Search for the cell housing the specified text and yield its (x, y) center coordinate. 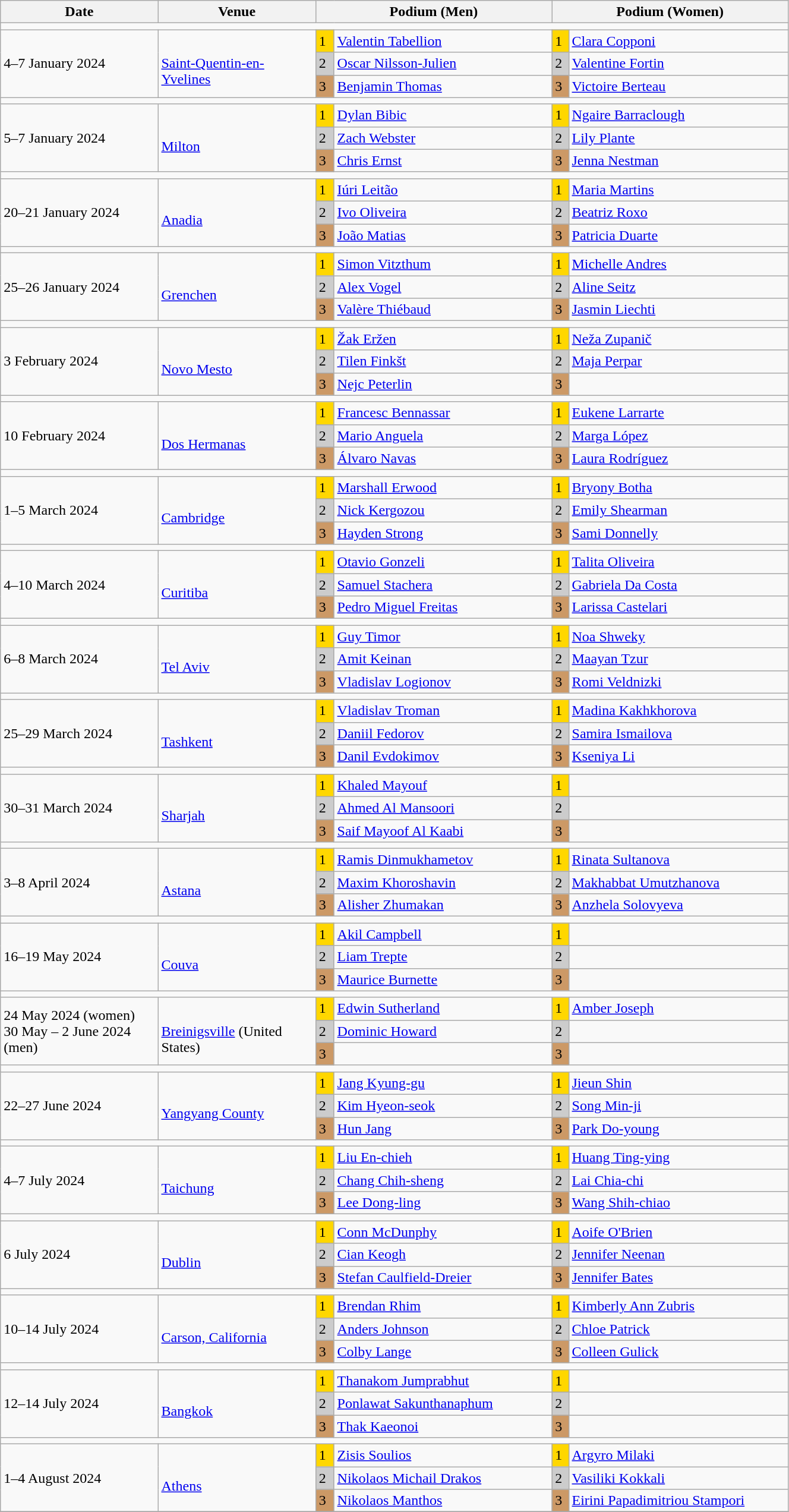
Samira Ismailova (678, 733)
Eukene Larrarte (678, 413)
Daniil Fedorov (443, 733)
Thak Kaeonoi (443, 1426)
Stefan Caulfield-Dreier (443, 1277)
Podium (Men) (434, 12)
Maria Martins (678, 190)
Danil Evdokimov (443, 756)
Beatriz Roxo (678, 212)
Žak Eržen (443, 339)
Date (80, 12)
Dominic Howard (443, 1031)
25–26 January 2024 (80, 287)
Alisher Zhumakan (443, 905)
12–14 July 2024 (80, 1403)
Laura Rodríguez (678, 458)
Song Min-ji (678, 1105)
10–14 July 2024 (80, 1329)
Maurice Burnette (443, 979)
Brendan Rhim (443, 1306)
Alex Vogel (443, 287)
Aline Seitz (678, 287)
Noa Shweky (678, 637)
Anadia (236, 212)
Benjamin Thomas (443, 86)
Romi Veldnizki (678, 682)
Nikolaos Michail Drakos (443, 1478)
Bryony Botha (678, 487)
Maayan Tzur (678, 659)
30–31 March 2024 (80, 808)
Larissa Castelari (678, 607)
Victoire Berteau (678, 86)
Simon Vitzthum (443, 264)
Valère Thiébaud (443, 310)
24 May 2024 (women)30 May – 2 June 2024 (men) (80, 1031)
4–7 January 2024 (80, 64)
Ponlawat Sakunthanaphum (443, 1403)
Liam Trepte (443, 957)
Patricia Duarte (678, 235)
Bangkok (236, 1403)
Talita Oliveira (678, 562)
Sami Donnelly (678, 533)
Conn McDunphy (443, 1232)
Jang Kyung-gu (443, 1083)
Hayden Strong (443, 533)
Taichung (236, 1180)
6 July 2024 (80, 1255)
Breinigsville (United States) (236, 1031)
Cambridge (236, 510)
Amit Keinan (443, 659)
Lai Chia-chi (678, 1180)
4–7 July 2024 (80, 1180)
Samuel Stachera (443, 585)
Cian Keogh (443, 1255)
Makhabbat Umutzhanova (678, 883)
Colleen Gulick (678, 1352)
Vladislav Logionov (443, 682)
1–5 March 2024 (80, 510)
Jenna Nestman (678, 160)
Valentine Fortin (678, 64)
4–10 March 2024 (80, 585)
20–21 January 2024 (80, 212)
Liu En-chieh (443, 1158)
Akil Campbell (443, 934)
Vladislav Troman (443, 711)
Zisis Soulios (443, 1456)
16–19 May 2024 (80, 957)
22–27 June 2024 (80, 1105)
Amber Joseph (678, 1009)
Chris Ernst (443, 160)
Sharjah (236, 808)
5–7 January 2024 (80, 138)
Milton (236, 138)
Álvaro Navas (443, 458)
Iúri Leitão (443, 190)
Novo Mesto (236, 361)
Venue (236, 12)
Tashkent (236, 733)
Jennifer Neenan (678, 1255)
Jasmin Liechti (678, 310)
Marshall Erwood (443, 487)
Nejc Peterlin (443, 384)
Vasiliki Kokkali (678, 1478)
Thanakom Jumprabhut (443, 1381)
Michelle Andres (678, 264)
Couva (236, 957)
Rinata Sultanova (678, 860)
Carson, California (236, 1329)
Nikolaos Manthos (443, 1501)
Neža Zupanič (678, 339)
Otavio Gonzeli (443, 562)
Curitiba (236, 585)
10 February 2024 (80, 436)
Edwin Sutherland (443, 1009)
Kim Hyeon-seok (443, 1105)
3 February 2024 (80, 361)
Chang Chih-sheng (443, 1180)
Dos Hermanas (236, 436)
Ramis Dinmukhametov (443, 860)
Mario Anguela (443, 436)
Dublin (236, 1255)
Tilen Finkšt (443, 361)
Huang Ting-ying (678, 1158)
Guy Timor (443, 637)
1–4 August 2024 (80, 1478)
Emily Shearman (678, 510)
Yangyang County (236, 1105)
Wang Shih-chiao (678, 1203)
Podium (Women) (670, 12)
Anzhela Solovyeva (678, 905)
Clara Copponi (678, 41)
Ngaire Barraclough (678, 115)
Chloe Patrick (678, 1329)
Francesc Bennassar (443, 413)
Astana (236, 883)
Nick Kergozou (443, 510)
25–29 March 2024 (80, 733)
Madina Kakhkhorova (678, 711)
Anders Johnson (443, 1329)
Oscar Nilsson-Julien (443, 64)
3–8 April 2024 (80, 883)
Zach Webster (443, 138)
Lily Plante (678, 138)
Valentin Tabellion (443, 41)
Gabriela Da Costa (678, 585)
Ahmed Al Mansoori (443, 808)
Park Do-young (678, 1129)
João Matias (443, 235)
Argyro Milaki (678, 1456)
Pedro Miguel Freitas (443, 607)
Saif Mayoof Al Kaabi (443, 830)
Saint-Quentin-en-Yvelines (236, 64)
Jennifer Bates (678, 1277)
Khaled Mayouf (443, 785)
Maja Perpar (678, 361)
Kseniya Li (678, 756)
Athens (236, 1478)
Colby Lange (443, 1352)
Marga López (678, 436)
Jieun Shin (678, 1083)
Aoife O'Brien (678, 1232)
Ivo Oliveira (443, 212)
6–8 March 2024 (80, 659)
Tel Aviv (236, 659)
Grenchen (236, 287)
Lee Dong-ling (443, 1203)
Kimberly Ann Zubris (678, 1306)
Eirini Papadimitriou Stampori (678, 1501)
Maxim Khoroshavin (443, 883)
Hun Jang (443, 1129)
Dylan Bibic (443, 115)
